From the cell containing the given text, extract its center point as (X, Y) coordinate. 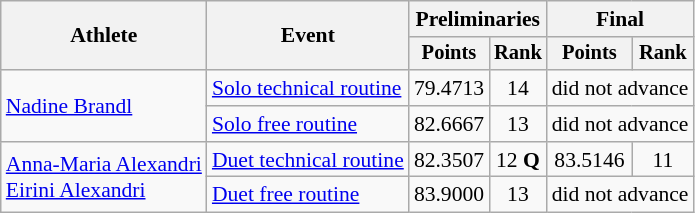
Final (620, 19)
79.4713 (449, 88)
Event (308, 36)
82.6667 (449, 124)
14 (518, 88)
Duet technical routine (308, 160)
Duet free routine (308, 195)
Solo technical routine (308, 88)
Solo free routine (308, 124)
83.9000 (449, 195)
Anna-Maria AlexandriEirini Alexandri (104, 178)
Preliminaries (478, 19)
82.3507 (449, 160)
11 (662, 160)
12 Q (518, 160)
Athlete (104, 36)
Nadine Brandl (104, 106)
83.5146 (590, 160)
